Pinpoint the cell where the given text exists, returning its (x, y) midpoint coordinate. 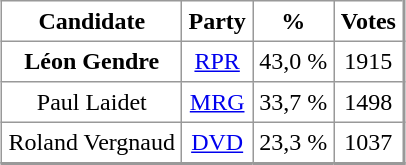
1498 (368, 102)
1915 (368, 61)
1037 (368, 142)
43,0 % (294, 61)
% (294, 21)
DVD (218, 142)
MRG (218, 102)
Roland Vergnaud (92, 142)
Paul Laidet (92, 102)
23,3 % (294, 142)
Votes (368, 21)
RPR (218, 61)
Léon Gendre (92, 61)
Party (218, 21)
Candidate (92, 21)
33,7 % (294, 102)
